For the text-containing cell, return its midpoint in [x, y] coordinate format. 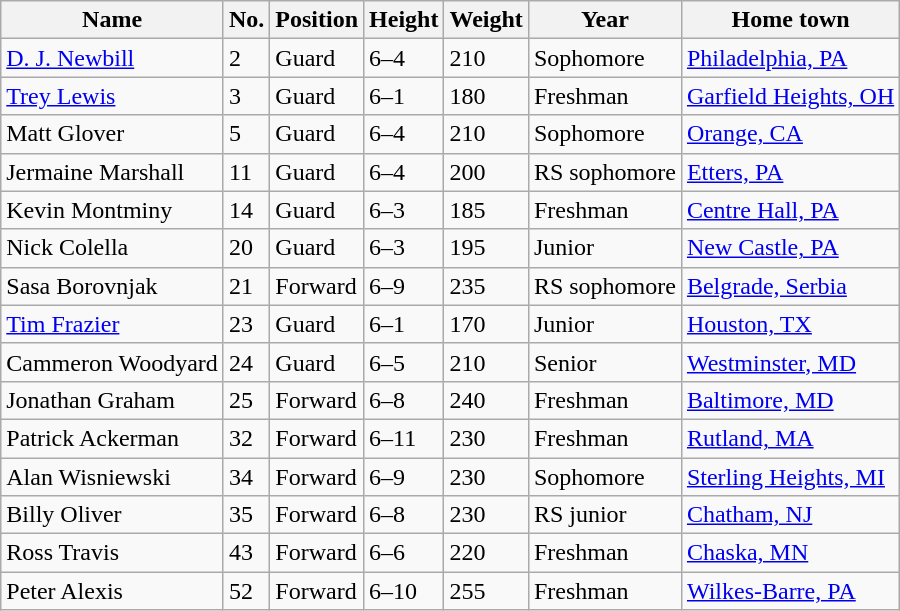
Nick Colella [112, 248]
20 [246, 248]
32 [246, 438]
Trey Lewis [112, 96]
170 [486, 324]
RS junior [604, 515]
220 [486, 553]
Kevin Montminy [112, 210]
Year [604, 20]
6–6 [404, 553]
D. J. Newbill [112, 58]
Centre Hall, PA [790, 210]
Patrick Ackerman [112, 438]
6–5 [404, 362]
235 [486, 286]
35 [246, 515]
Rutland, MA [790, 438]
43 [246, 553]
Jonathan Graham [112, 400]
25 [246, 400]
195 [486, 248]
Philadelphia, PA [790, 58]
Sterling Heights, MI [790, 477]
Cammeron Woodyard [112, 362]
Position [317, 20]
34 [246, 477]
Chatham, NJ [790, 515]
Etters, PA [790, 172]
Jermaine Marshall [112, 172]
New Castle, PA [790, 248]
Peter Alexis [112, 591]
Orange, CA [790, 134]
6–10 [404, 591]
Westminster, MD [790, 362]
11 [246, 172]
180 [486, 96]
2 [246, 58]
Name [112, 20]
Wilkes-Barre, PA [790, 591]
6–11 [404, 438]
21 [246, 286]
52 [246, 591]
No. [246, 20]
185 [486, 210]
24 [246, 362]
Sasa Borovnjak [112, 286]
255 [486, 591]
Belgrade, Serbia [790, 286]
Weight [486, 20]
Chaska, MN [790, 553]
Senior [604, 362]
14 [246, 210]
3 [246, 96]
200 [486, 172]
240 [486, 400]
5 [246, 134]
Matt Glover [112, 134]
Billy Oliver [112, 515]
Ross Travis [112, 553]
Height [404, 20]
Houston, TX [790, 324]
Garfield Heights, OH [790, 96]
Tim Frazier [112, 324]
Alan Wisniewski [112, 477]
23 [246, 324]
Baltimore, MD [790, 400]
Home town [790, 20]
